Search for the cell housing the specified text and yield its [X, Y] center coordinate. 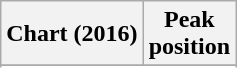
Peak position [189, 34]
Chart (2016) [72, 34]
